Identify which cell holds the provided text, then report its [x, y] central coordinate. 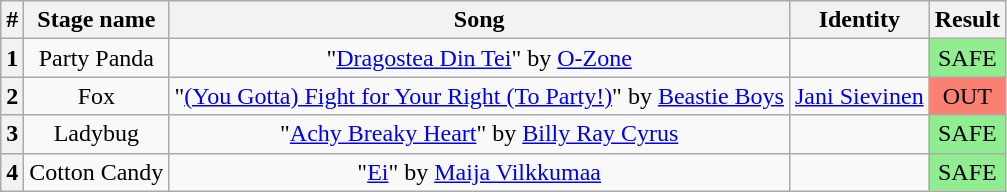
Cotton Candy [96, 172]
# [12, 20]
Identity [859, 20]
Ladybug [96, 134]
"(You Gotta) Fight for Your Right (To Party!)" by Beastie Boys [480, 96]
Result [967, 20]
Party Panda [96, 58]
2 [12, 96]
"Ei" by Maija Vilkkumaa [480, 172]
1 [12, 58]
Song [480, 20]
3 [12, 134]
Jani Sievinen [859, 96]
4 [12, 172]
Fox [96, 96]
"Dragostea Din Tei" by O-Zone [480, 58]
OUT [967, 96]
"Achy Breaky Heart" by Billy Ray Cyrus [480, 134]
Stage name [96, 20]
